Search for the cell housing the specified text and yield its (X, Y) center coordinate. 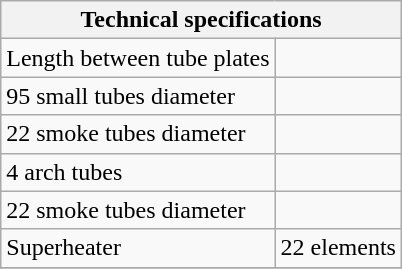
Technical specifications (202, 20)
95 small tubes diameter (138, 96)
22 elements (338, 248)
4 arch tubes (138, 172)
Length between tube plates (138, 58)
Superheater (138, 248)
